Return the [x, y] coordinate for the center point of the cell that contains the specified text.  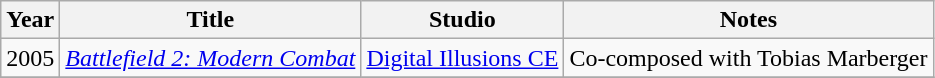
2005 [30, 58]
Digital Illusions CE [462, 58]
Co-composed with Tobias Marberger [748, 58]
Title [210, 20]
Battlefield 2: Modern Combat [210, 58]
Studio [462, 20]
Notes [748, 20]
Year [30, 20]
